Return (x, y) of the center of cell containing provided text 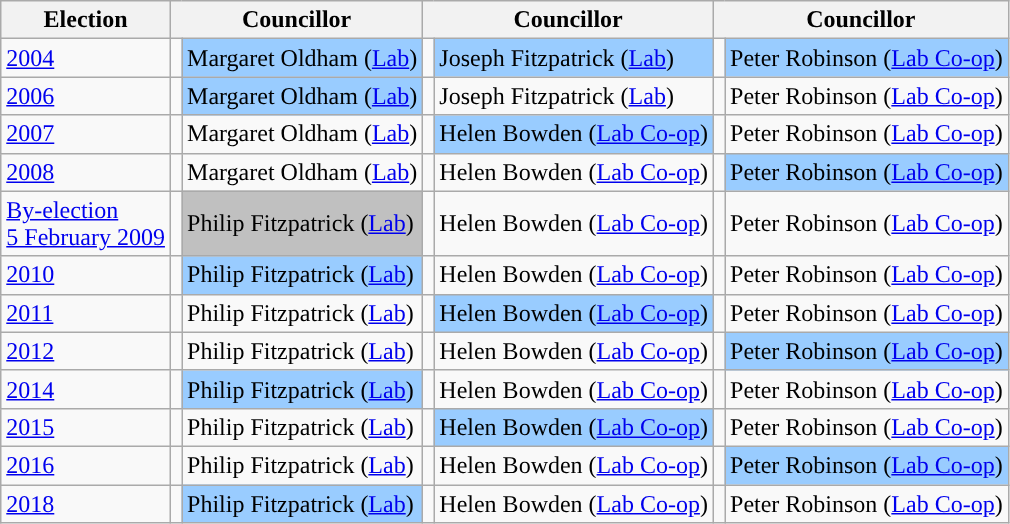
2010 (86, 275)
By-election5 February 2009 (86, 224)
2012 (86, 351)
2018 (86, 503)
2014 (86, 389)
2016 (86, 465)
2015 (86, 427)
2004 (86, 58)
2008 (86, 172)
Election (86, 20)
2007 (86, 134)
2011 (86, 313)
2006 (86, 96)
